Find where the given text appears and provide that cell's center as (X, Y) coordinate. 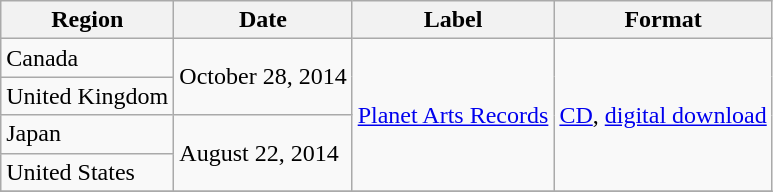
October 28, 2014 (263, 77)
August 22, 2014 (263, 153)
Japan (88, 134)
Format (663, 20)
United States (88, 172)
Planet Arts Records (453, 115)
Region (88, 20)
United Kingdom (88, 96)
Label (453, 20)
Canada (88, 58)
Date (263, 20)
CD, digital download (663, 115)
